Determine the (X, Y) coordinate at the center of the cell enclosing the given text.  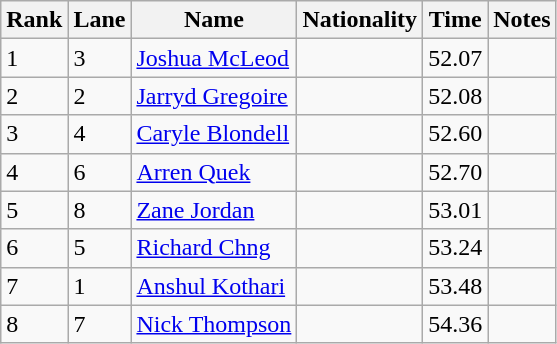
52.70 (456, 172)
52.08 (456, 96)
Zane Jordan (214, 210)
Caryle Blondell (214, 134)
Lane (100, 20)
53.24 (456, 248)
Rank (34, 20)
Joshua McLeod (214, 58)
52.60 (456, 134)
Name (214, 20)
Anshul Kothari (214, 286)
Richard Chng (214, 248)
Time (456, 20)
Jarryd Gregoire (214, 96)
Nick Thompson (214, 324)
Notes (522, 20)
Arren Quek (214, 172)
52.07 (456, 58)
53.01 (456, 210)
53.48 (456, 286)
54.36 (456, 324)
Nationality (360, 20)
